Detect which cell encompasses the target text, then output its (X, Y) center coordinate. 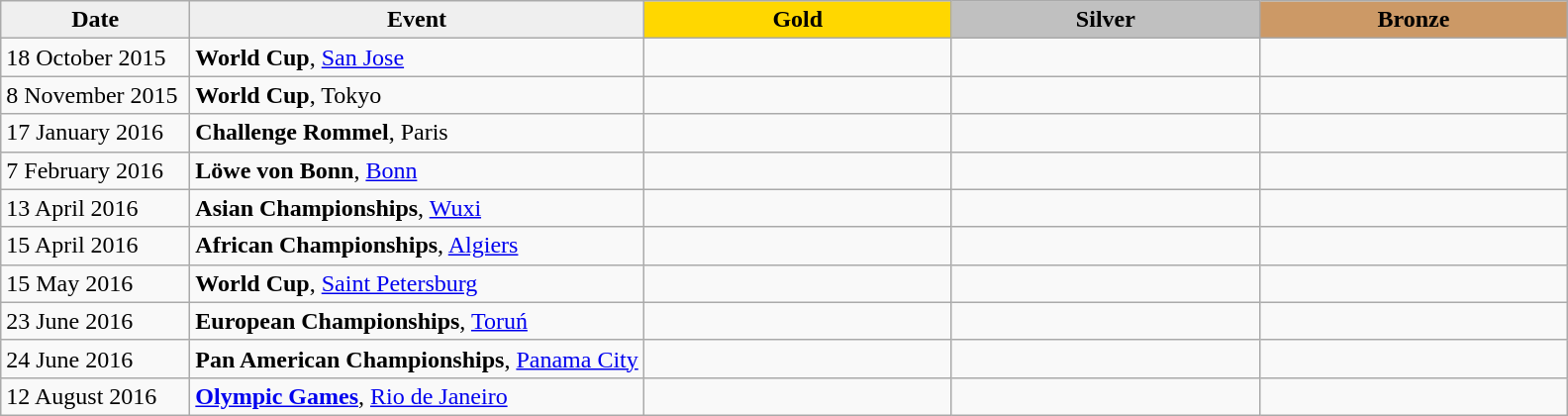
Pan American Championships, Panama City (417, 359)
Asian Championships, Wuxi (417, 208)
World Cup, Tokyo (417, 95)
African Championships, Algiers (417, 246)
Olympic Games, Rio de Janeiro (417, 396)
European Championships, Toruń (417, 321)
17 January 2016 (95, 133)
Bronze (1414, 20)
15 April 2016 (95, 246)
13 April 2016 (95, 208)
Gold (798, 20)
Event (417, 20)
World Cup, San Jose (417, 57)
15 May 2016 (95, 283)
Challenge Rommel, Paris (417, 133)
8 November 2015 (95, 95)
World Cup, Saint Petersburg (417, 283)
Löwe von Bonn, Bonn (417, 170)
Silver (1105, 20)
Date (95, 20)
12 August 2016 (95, 396)
18 October 2015 (95, 57)
23 June 2016 (95, 321)
7 February 2016 (95, 170)
24 June 2016 (95, 359)
